Provide the [X, Y] coordinate of the cell's center where the given text is located.  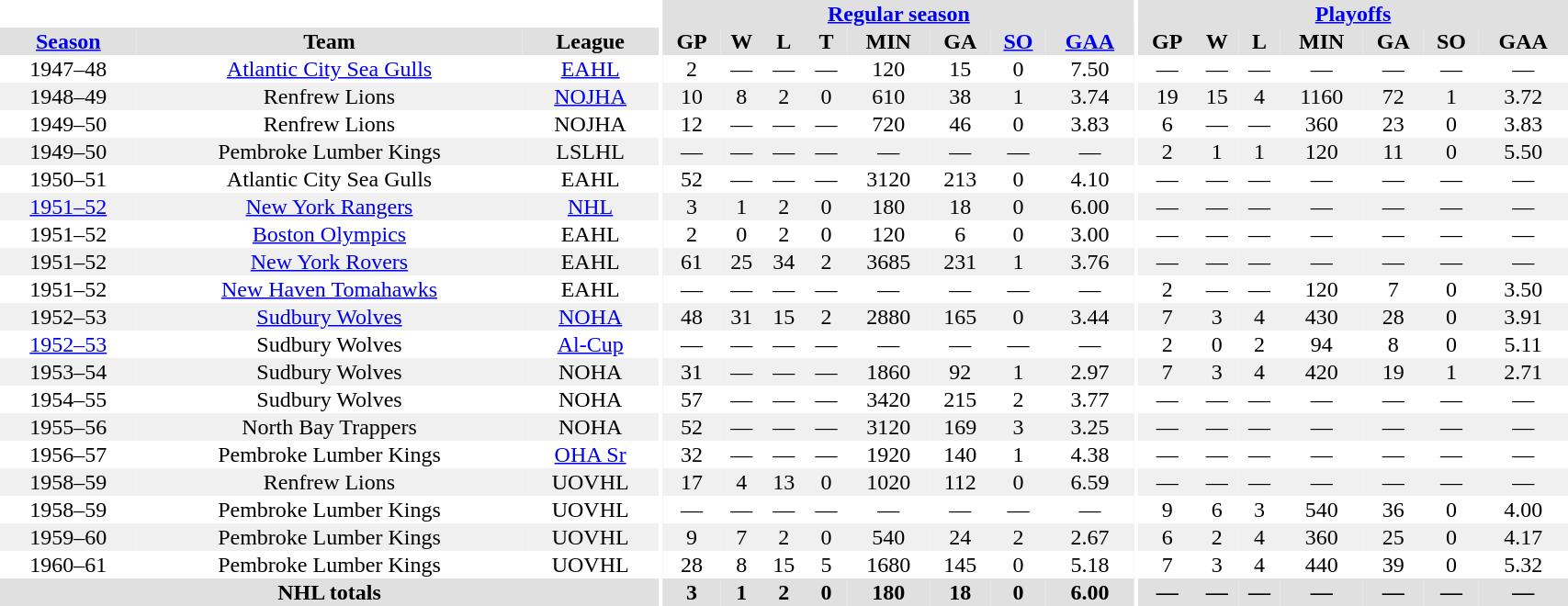
2.71 [1523, 372]
17 [692, 482]
57 [692, 399]
4.17 [1523, 537]
1960–61 [68, 565]
2880 [887, 317]
2.97 [1089, 372]
5.32 [1523, 565]
New York Rovers [330, 262]
New Haven Tomahawks [330, 289]
39 [1393, 565]
94 [1321, 344]
11 [1393, 151]
1948–49 [68, 96]
4.00 [1523, 510]
169 [961, 427]
61 [692, 262]
1860 [887, 372]
Al-Cup [590, 344]
6.59 [1089, 482]
1950–51 [68, 179]
213 [961, 179]
720 [887, 124]
T [826, 41]
145 [961, 565]
36 [1393, 510]
3.00 [1089, 234]
League [590, 41]
3.91 [1523, 317]
3.50 [1523, 289]
5 [826, 565]
38 [961, 96]
3.44 [1089, 317]
215 [961, 399]
92 [961, 372]
4.38 [1089, 454]
1947–48 [68, 69]
420 [1321, 372]
5.18 [1089, 565]
231 [961, 262]
3.25 [1089, 427]
24 [961, 537]
1920 [887, 454]
12 [692, 124]
OHA Sr [590, 454]
5.50 [1523, 151]
440 [1321, 565]
Playoffs [1354, 14]
New York Rangers [330, 207]
1020 [887, 482]
3.77 [1089, 399]
23 [1393, 124]
Regular season [898, 14]
1160 [1321, 96]
32 [692, 454]
North Bay Trappers [330, 427]
7.50 [1089, 69]
3420 [887, 399]
430 [1321, 317]
140 [961, 454]
2.67 [1089, 537]
Team [330, 41]
1953–54 [68, 372]
165 [961, 317]
13 [784, 482]
3685 [887, 262]
NHL [590, 207]
72 [1393, 96]
1959–60 [68, 537]
5.11 [1523, 344]
3.72 [1523, 96]
1954–55 [68, 399]
34 [784, 262]
610 [887, 96]
1680 [887, 565]
1956–57 [68, 454]
LSLHL [590, 151]
4.10 [1089, 179]
112 [961, 482]
46 [961, 124]
3.74 [1089, 96]
Boston Olympics [330, 234]
1955–56 [68, 427]
10 [692, 96]
Season [68, 41]
NHL totals [329, 592]
3.76 [1089, 262]
48 [692, 317]
